Return the (x, y) coordinate for the center point of the cell that contains the specified text.  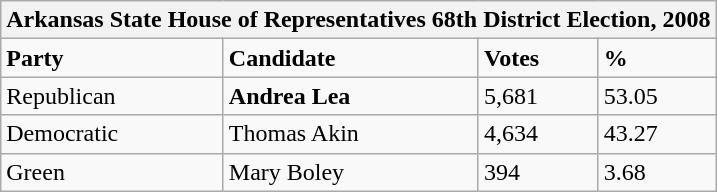
394 (538, 172)
Party (112, 58)
Votes (538, 58)
Republican (112, 96)
5,681 (538, 96)
4,634 (538, 134)
43.27 (657, 134)
% (657, 58)
Green (112, 172)
Arkansas State House of Representatives 68th District Election, 2008 (358, 20)
Candidate (350, 58)
3.68 (657, 172)
Democratic (112, 134)
Thomas Akin (350, 134)
Andrea Lea (350, 96)
53.05 (657, 96)
Mary Boley (350, 172)
